Pinpoint the cell where the given text exists, returning its [X, Y] midpoint coordinate. 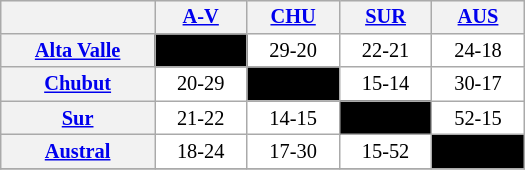
17-30 [293, 152]
22-21 [385, 51]
CHU [293, 17]
20-29 [200, 84]
29-20 [293, 51]
21-22 [200, 118]
SUR [385, 17]
A-V [200, 17]
AUS [478, 17]
52-15 [478, 118]
24-18 [478, 51]
14-15 [293, 118]
Sur [78, 118]
30-17 [478, 84]
Austral [78, 152]
18-24 [200, 152]
Chubut [78, 84]
15-52 [385, 152]
Alta Valle [78, 51]
15-14 [385, 84]
